From the cell containing the given text, extract its center point as [x, y] coordinate. 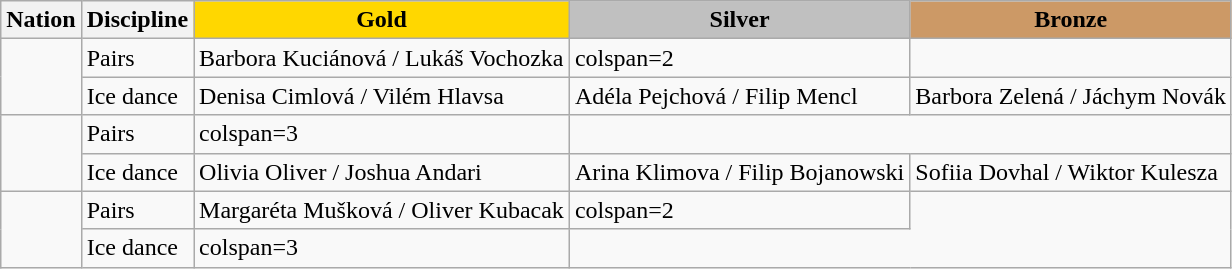
Bronze [1071, 20]
Adéla Pejchová / Filip Mencl [739, 96]
Sofiia Dovhal / Wiktor Kulesza [1071, 172]
Discipline [137, 20]
Nation [41, 20]
Gold [382, 20]
Silver [739, 20]
Olivia Oliver / Joshua Andari [382, 172]
Barbora Zelená / Jáchym Novák [1071, 96]
Arina Klimova / Filip Bojanowski [739, 172]
Barbora Kuciánová / Lukáš Vochozka [382, 58]
Margaréta Mušková / Oliver Kubacak [382, 210]
Denisa Cimlová / Vilém Hlavsa [382, 96]
